Output the [x, y] coordinate of the center of the cell containing the given text.  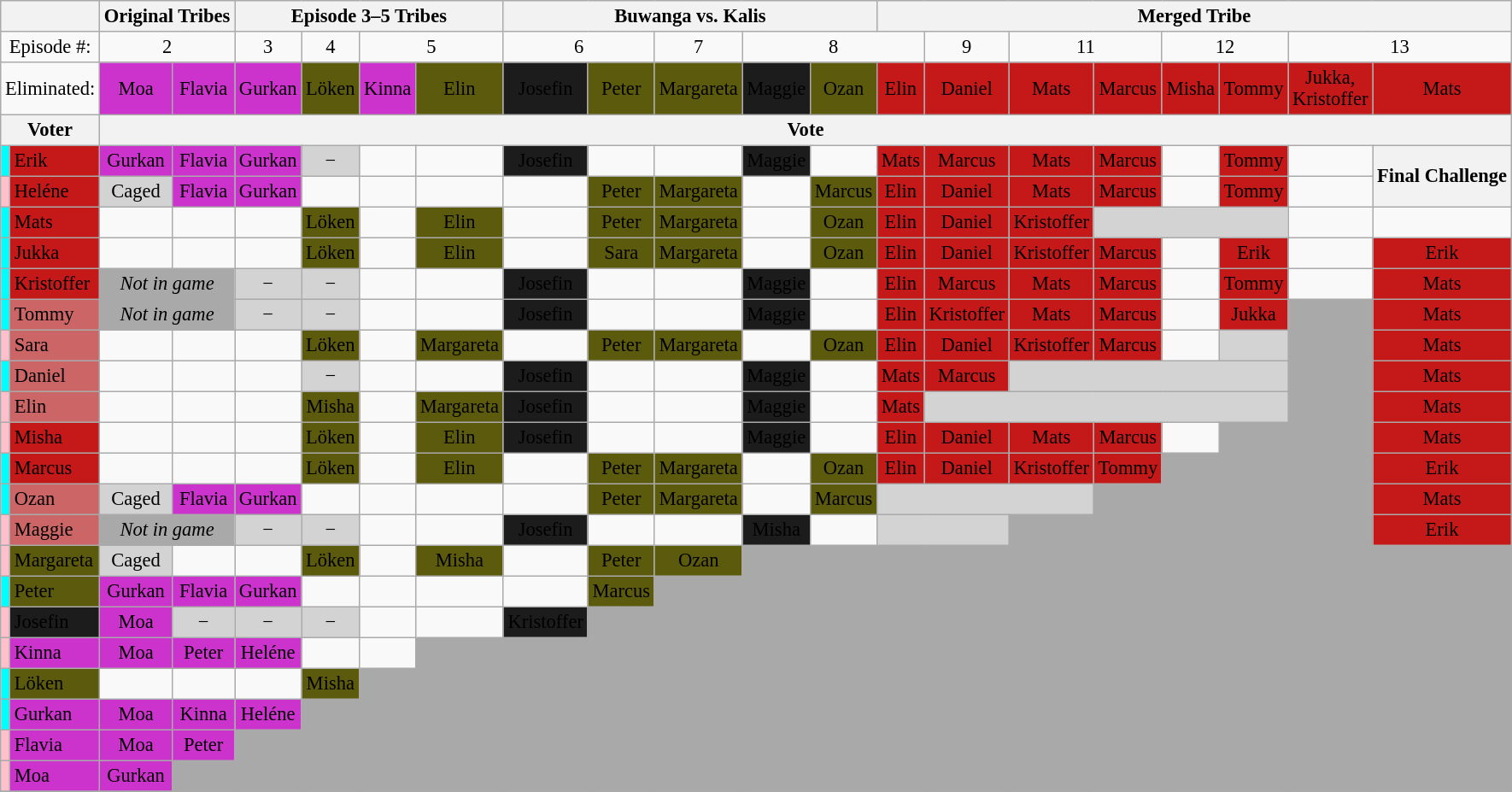
Buwanga vs. Kalis [690, 16]
6 [579, 47]
3 [268, 47]
Eliminated: [50, 89]
Final Challenge [1442, 176]
Merged Tribe [1194, 16]
Vote [805, 130]
7 [699, 47]
13 [1400, 47]
8 [834, 47]
Jukka,Kristoffer [1331, 89]
Episode #: [50, 47]
Episode 3–5 Tribes [369, 16]
4 [331, 47]
12 [1225, 47]
Original Tribes [167, 16]
2 [167, 47]
11 [1085, 47]
5 [431, 47]
Voter [50, 130]
9 [967, 47]
